Determine the (X, Y) coordinate at the center of the cell enclosing the given text.  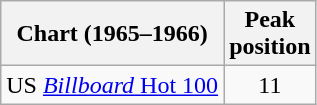
US Billboard Hot 100 (112, 85)
11 (270, 85)
Peakposition (270, 34)
Chart (1965–1966) (112, 34)
